Scan for the cell matching the given text and deliver its (X, Y) coordinate at center. 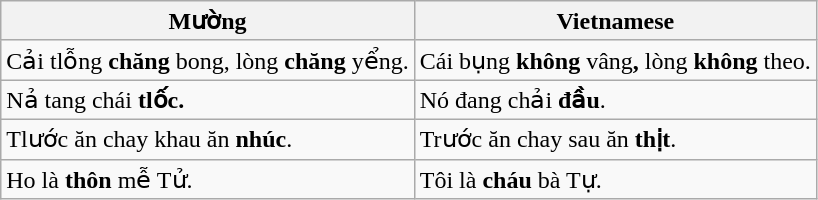
Tôi là cháu bà Tự. (615, 179)
Vietnamese (615, 21)
Mường (208, 21)
Tlước ăn chay khau ăn nhúc. (208, 139)
Cái bụng không vâng, lòng không theo. (615, 60)
Cải tlỗng chăng bong, lòng chăng yểng. (208, 60)
Ho là thôn mễ Tử. (208, 179)
Nả tang chái tlốc. (208, 100)
Trước ăn chay sau ăn thịt. (615, 139)
Nó đang chải đầu. (615, 100)
